Scan for the cell matching the given text and deliver its (X, Y) coordinate at center. 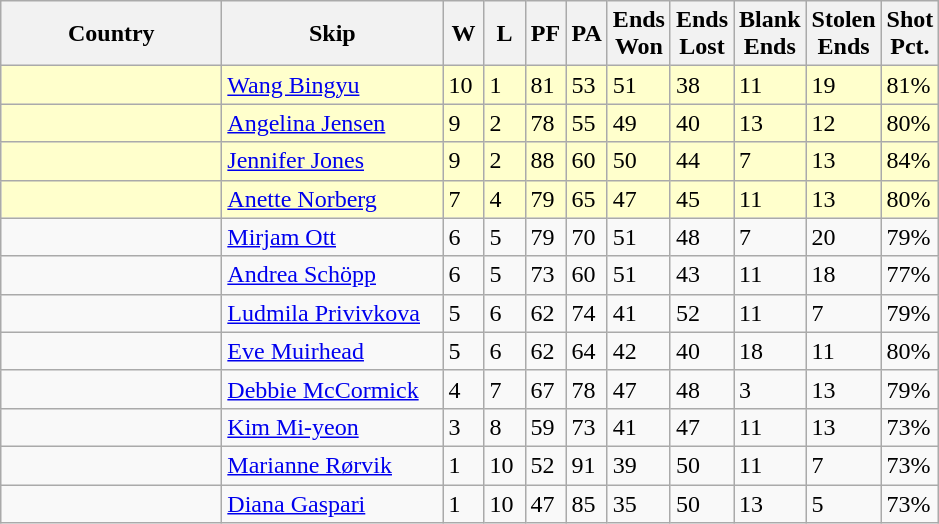
35 (638, 503)
Marianne Rørvik (332, 465)
53 (586, 85)
45 (702, 199)
PF (546, 34)
67 (546, 389)
43 (702, 275)
Jennifer Jones (332, 161)
64 (586, 351)
65 (586, 199)
74 (586, 313)
Ludmila Privivkova (332, 313)
Stolen Ends (844, 34)
49 (638, 123)
8 (504, 427)
59 (546, 427)
20 (844, 237)
Kim Mi-yeon (332, 427)
81% (910, 85)
81 (546, 85)
85 (586, 503)
L (504, 34)
Andrea Schöpp (332, 275)
70 (586, 237)
19 (844, 85)
Debbie McCormick (332, 389)
Anette Norberg (332, 199)
Country (112, 34)
PA (586, 34)
55 (586, 123)
Ends Lost (702, 34)
91 (586, 465)
Skip (332, 34)
Wang Bingyu (332, 85)
Angelina Jensen (332, 123)
38 (702, 85)
Mirjam Ott (332, 237)
77% (910, 275)
42 (638, 351)
39 (638, 465)
44 (702, 161)
12 (844, 123)
88 (546, 161)
84% (910, 161)
Ends Won (638, 34)
Shot Pct. (910, 34)
Diana Gaspari (332, 503)
W (464, 34)
Blank Ends (770, 34)
Eve Muirhead (332, 351)
